Locate the cell with the specified text and output its (X, Y) center coordinate. 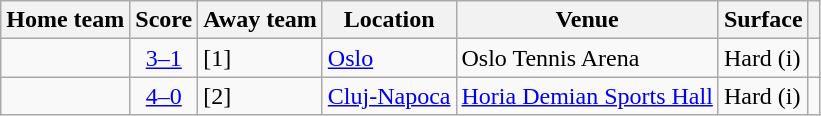
Surface (763, 20)
3–1 (164, 58)
Location (389, 20)
[1] (260, 58)
Home team (66, 20)
Oslo (389, 58)
Horia Demian Sports Hall (587, 96)
Away team (260, 20)
4–0 (164, 96)
[2] (260, 96)
Cluj-Napoca (389, 96)
Oslo Tennis Arena (587, 58)
Score (164, 20)
Venue (587, 20)
